Output the [x, y] coordinate of the center of the cell containing the given text.  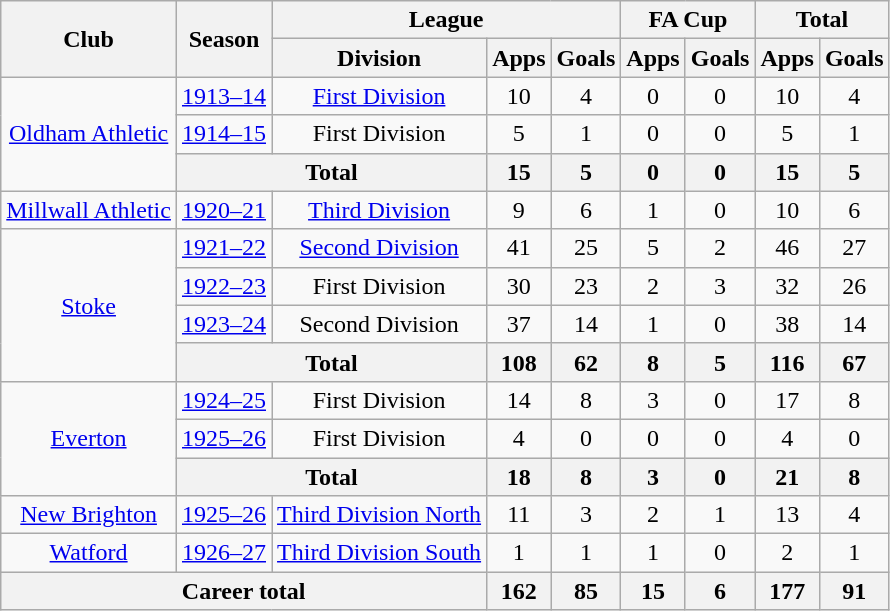
Oldham Athletic [89, 134]
Third Division [380, 210]
26 [854, 286]
1924–25 [224, 400]
Everton [89, 438]
23 [586, 286]
30 [519, 286]
Watford [89, 553]
Division [380, 58]
Stoke [89, 305]
Third Division South [380, 553]
21 [787, 477]
91 [854, 591]
1921–22 [224, 248]
1914–15 [224, 134]
25 [586, 248]
177 [787, 591]
1926–27 [224, 553]
Club [89, 39]
162 [519, 591]
New Brighton [89, 515]
27 [854, 248]
41 [519, 248]
FA Cup [688, 20]
13 [787, 515]
38 [787, 324]
Third Division North [380, 515]
108 [519, 362]
11 [519, 515]
1920–21 [224, 210]
46 [787, 248]
85 [586, 591]
37 [519, 324]
18 [519, 477]
1913–14 [224, 96]
9 [519, 210]
32 [787, 286]
62 [586, 362]
Career total [244, 591]
1922–23 [224, 286]
1923–24 [224, 324]
67 [854, 362]
17 [787, 400]
Millwall Athletic [89, 210]
116 [787, 362]
Season [224, 39]
League [446, 20]
